From the cell containing the given text, extract its center point as (X, Y) coordinate. 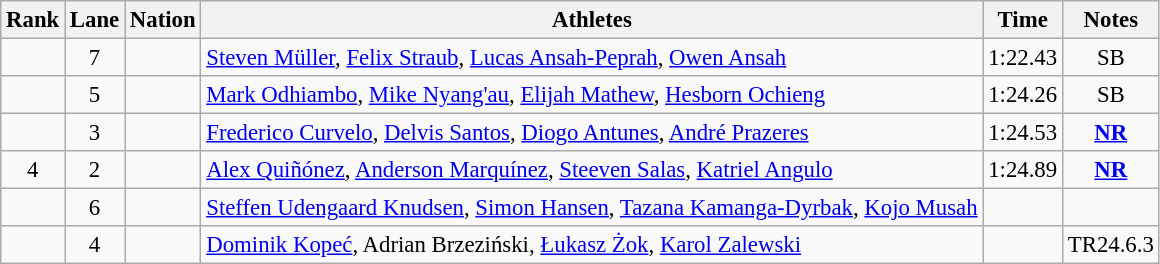
Frederico Curvelo, Delvis Santos, Diogo Antunes, André Prazeres (592, 133)
TR24.6.3 (1110, 245)
6 (95, 208)
1:22.43 (1023, 58)
Rank (33, 20)
3 (95, 133)
5 (95, 95)
Steven Müller, Felix Straub, Lucas Ansah-Peprah, Owen Ansah (592, 58)
Notes (1110, 20)
1:24.26 (1023, 95)
Mark Odhiambo, Mike Nyang'au, Elijah Mathew, Hesborn Ochieng (592, 95)
1:24.89 (1023, 170)
Alex Quiñónez, Anderson Marquínez, Steeven Salas, Katriel Angulo (592, 170)
Nation (163, 20)
2 (95, 170)
Time (1023, 20)
7 (95, 58)
Athletes (592, 20)
1:24.53 (1023, 133)
Lane (95, 20)
Steffen Udengaard Knudsen, Simon Hansen, Tazana Kamanga-Dyrbak, Kojo Musah (592, 208)
Dominik Kopeć, Adrian Brzeziński, Łukasz Żok, Karol Zalewski (592, 245)
